Return the [x, y] coordinate for the center point of the cell that contains the specified text.  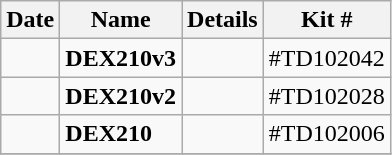
DEX210v2 [121, 96]
#TD102042 [326, 58]
#TD102006 [326, 134]
#TD102028 [326, 96]
DEX210 [121, 134]
Details [223, 20]
DEX210v3 [121, 58]
Name [121, 20]
Kit # [326, 20]
Date [30, 20]
